Search for the cell housing the specified text and yield its [x, y] center coordinate. 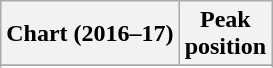
Chart (2016–17) [90, 34]
Peakposition [225, 34]
